Detect which cell encompasses the target text, then output its [X, Y] center coordinate. 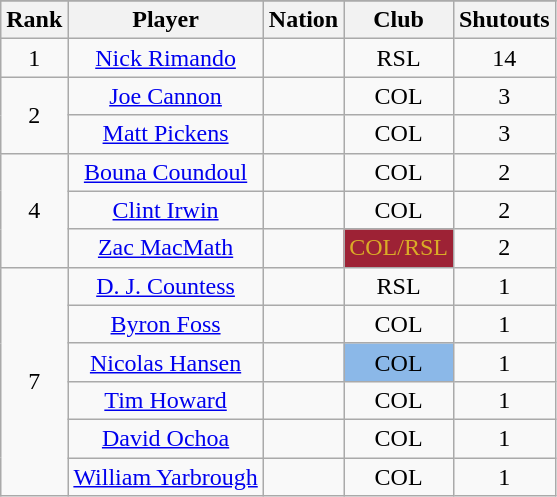
Club [399, 20]
Matt Pickens [166, 134]
Zac MacMath [166, 248]
Clint Irwin [166, 210]
14 [504, 58]
D. J. Countess [166, 286]
Nation [303, 20]
4 [34, 210]
Nick Rimando [166, 58]
Nicolas Hansen [166, 362]
David Ochoa [166, 438]
William Yarbrough [166, 477]
Tim Howard [166, 400]
COL/RSL [399, 248]
Shutouts [504, 20]
Player [166, 20]
Bouna Coundoul [166, 172]
Rank [34, 20]
7 [34, 381]
Byron Foss [166, 324]
Joe Cannon [166, 96]
